Search for the cell housing the specified text and yield its [x, y] center coordinate. 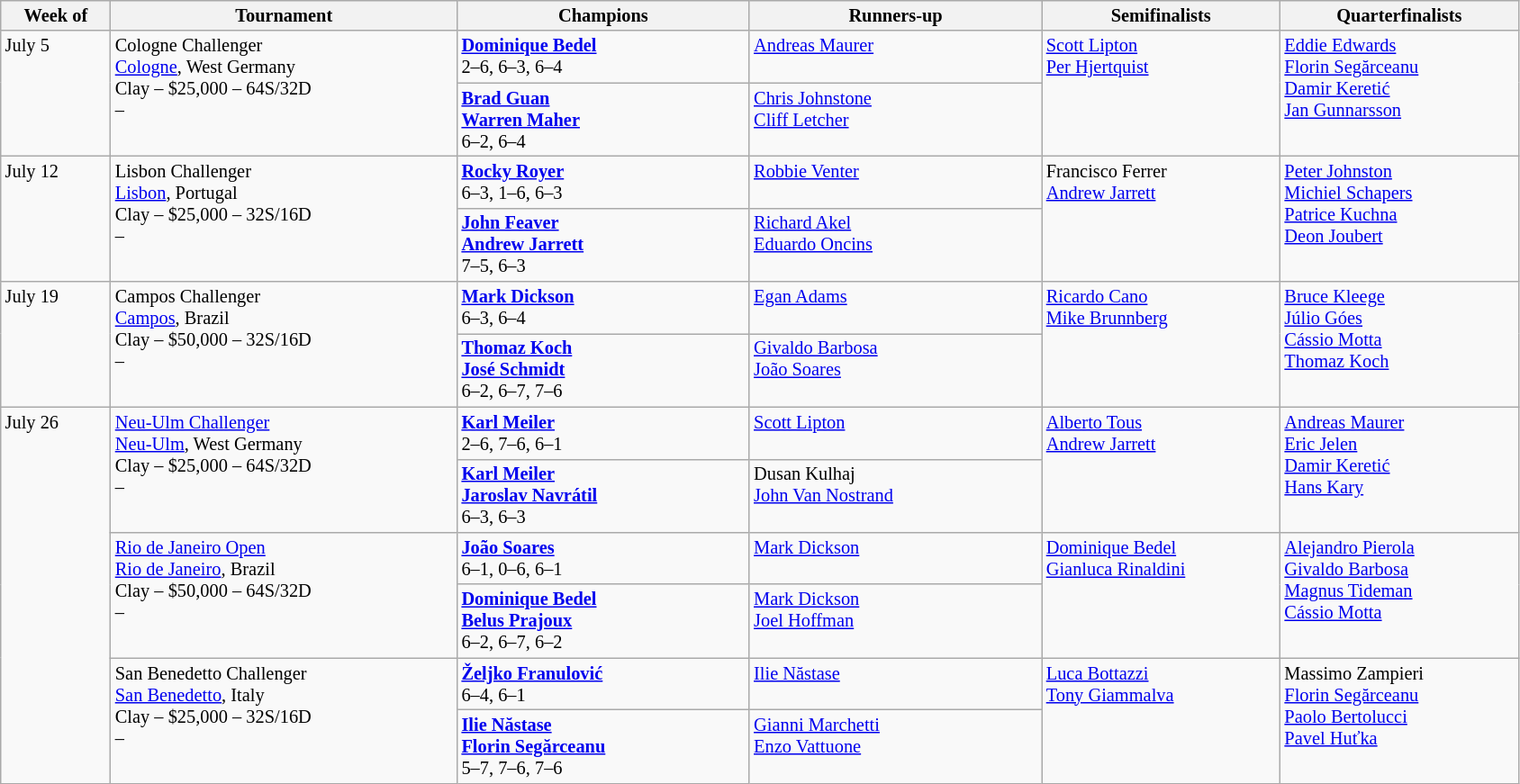
Thomaz Koch José Schmidt6–2, 6–7, 7–6 [603, 370]
Dominique Bedel Belus Prajoux6–2, 6–7, 6–2 [603, 621]
Alejandro Pierola Givaldo Barbosa Magnus Tideman Cássio Motta [1399, 594]
Massimo Zampieri Florin Segărceanu Paolo Bertolucci Pavel Huťka [1399, 720]
Robbie Venter [895, 182]
Dominique Bedel 2–6, 6–3, 6–4 [603, 57]
Champions [603, 15]
Andreas Maurer [895, 57]
John Feaver Andrew Jarrett7–5, 6–3 [603, 245]
Brad Guan Warren Maher6–2, 6–4 [603, 120]
Karl Meiler 2–6, 7–6, 6–1 [603, 433]
Alberto Tous Andrew Jarrett [1162, 470]
Ilie Năstase [895, 684]
Semifinalists [1162, 15]
Rio de Janeiro Open Rio de Janeiro, BrazilClay – $50,000 – 64S/32D – [285, 594]
Neu-Ulm Challenger Neu-Ulm, West GermanyClay – $25,000 – 64S/32D – [285, 470]
Lisbon Challenger Lisbon, PortugalClay – $25,000 – 32S/16D – [285, 218]
Chris Johnstone Cliff Letcher [895, 120]
Givaldo Barbosa João Soares [895, 370]
Egan Adams [895, 308]
Cologne Challenger Cologne, West GermanyClay – $25,000 – 64S/32D – [285, 94]
Mark Dickson 6–3, 6–4 [603, 308]
Scott Lipton [895, 433]
Andreas Maurer Eric Jelen Damir Keretić Hans Kary [1399, 470]
Peter Johnston Michiel Schapers Patrice Kuchna Deon Joubert [1399, 218]
Tournament [285, 15]
Dominique Bedel Gianluca Rinaldini [1162, 594]
July 5 [56, 94]
Week of [56, 15]
João Soares 6–1, 0–6, 6–1 [603, 558]
Quarterfinalists [1399, 15]
Željko Franulović 6–4, 6–1 [603, 684]
Rocky Royer 6–3, 1–6, 6–3 [603, 182]
Campos Challenger Campos, BrazilClay – $50,000 – 32S/16D – [285, 344]
Runners-up [895, 15]
Mark Dickson [895, 558]
San Benedetto Challenger San Benedetto, ItalyClay – $25,000 – 32S/16D – [285, 720]
Gianni Marchetti Enzo Vattuone [895, 746]
Dusan Kulhaj John Van Nostrand [895, 496]
July 19 [56, 344]
Francisco Ferrer Andrew Jarrett [1162, 218]
July 26 [56, 595]
Luca Bottazzi Tony Giammalva [1162, 720]
Ilie Năstase Florin Segărceanu5–7, 7–6, 7–6 [603, 746]
Scott Lipton Per Hjertquist [1162, 94]
Richard Akel Eduardo Oncins [895, 245]
Bruce Kleege Júlio Góes Cássio Motta Thomaz Koch [1399, 344]
Mark Dickson Joel Hoffman [895, 621]
Eddie Edwards Florin Segărceanu Damir Keretić Jan Gunnarsson [1399, 94]
Ricardo Cano Mike Brunnberg [1162, 344]
July 12 [56, 218]
Karl Meiler Jaroslav Navrátil6–3, 6–3 [603, 496]
